Return the [X, Y] coordinate for the center point of the cell that contains the specified text.  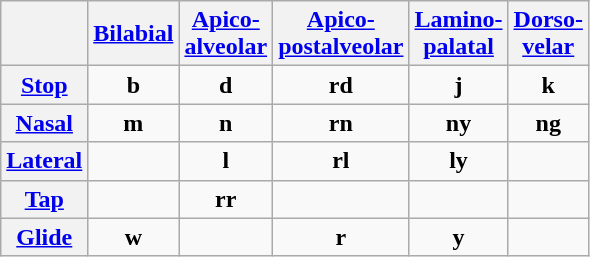
ng [548, 123]
Apico-alveolar [226, 34]
b [134, 85]
Lateral [44, 161]
w [134, 237]
j [458, 85]
Tap [44, 199]
rr [226, 199]
k [548, 85]
l [226, 161]
rl [341, 161]
rd [341, 85]
rn [341, 123]
Lamino-palatal [458, 34]
d [226, 85]
m [134, 123]
n [226, 123]
ny [458, 123]
Stop [44, 85]
Dorso-velar [548, 34]
Nasal [44, 123]
Apico-postalveolar [341, 34]
Bilabial [134, 34]
Glide [44, 237]
ly [458, 161]
r [341, 237]
y [458, 237]
